From the cell containing the given text, extract its center point as (x, y) coordinate. 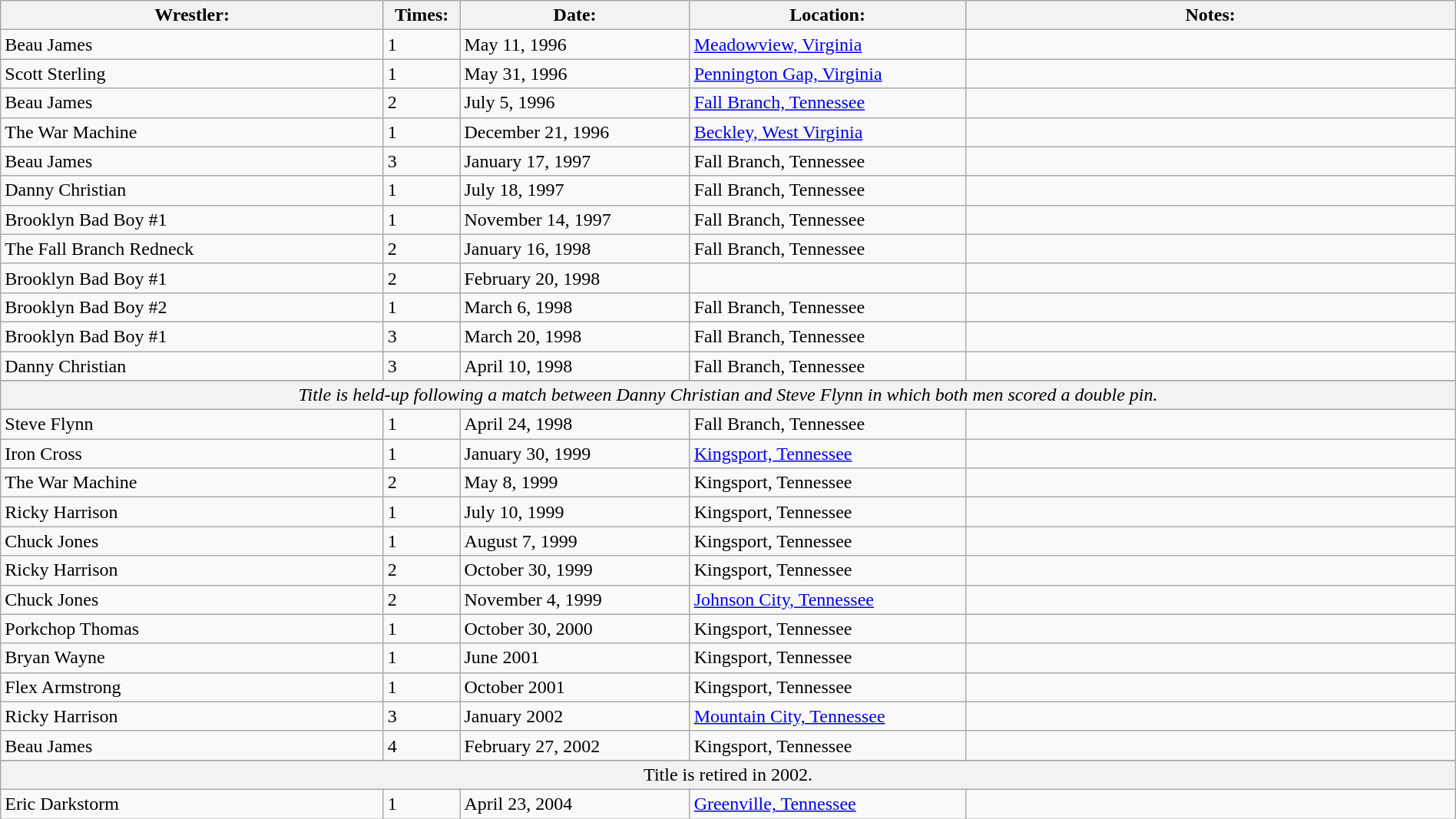
January 30, 1999 (574, 454)
Steve Flynn (192, 424)
December 21, 1996 (574, 132)
February 27, 2002 (574, 745)
Title is held-up following a match between Danny Christian and Steve Flynn in which both men scored a double pin. (728, 395)
Meadowview, Virginia (828, 45)
Bryan Wayne (192, 658)
Wrestler: (192, 15)
Location: (828, 15)
July 5, 1996 (574, 103)
The Fall Branch Redneck (192, 249)
October 2001 (574, 687)
May 8, 1999 (574, 483)
Johnson City, Tennessee (828, 599)
Date: (574, 15)
October 30, 1999 (574, 570)
Notes: (1210, 15)
Brooklyn Bad Boy #2 (192, 307)
Flex Armstrong (192, 687)
May 11, 1996 (574, 45)
Pennington Gap, Virginia (828, 74)
April 24, 1998 (574, 424)
Eric Darkstorm (192, 804)
July 10, 1999 (574, 512)
August 7, 1999 (574, 541)
Times: (422, 15)
July 18, 1997 (574, 190)
Greenville, Tennessee (828, 804)
March 20, 1998 (574, 336)
May 31, 1996 (574, 74)
Beckley, West Virginia (828, 132)
January 2002 (574, 716)
November 4, 1999 (574, 599)
Porkchop Thomas (192, 629)
January 16, 1998 (574, 249)
October 30, 2000 (574, 629)
Iron Cross (192, 454)
November 14, 1997 (574, 220)
Mountain City, Tennessee (828, 716)
January 17, 1997 (574, 161)
April 23, 2004 (574, 804)
March 6, 1998 (574, 307)
4 (422, 745)
June 2001 (574, 658)
April 10, 1998 (574, 366)
February 20, 1998 (574, 278)
Title is retired in 2002. (728, 774)
Scott Sterling (192, 74)
